For the text-containing cell, return its midpoint in (x, y) coordinate format. 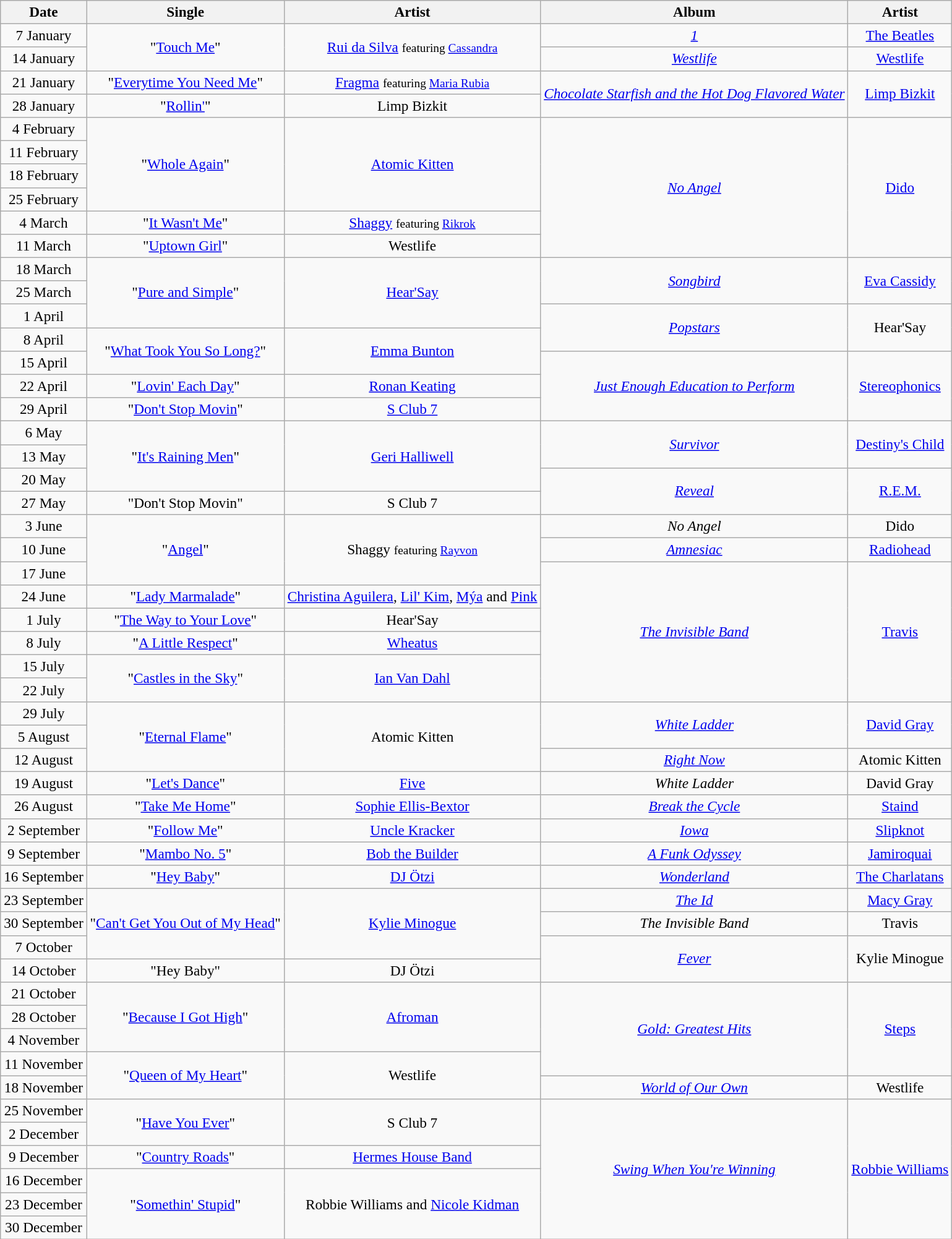
"Pure and Simple" (186, 292)
25 November (43, 1110)
28 January (43, 105)
"Because I Got High" (186, 1017)
Album (694, 12)
21 October (43, 993)
The Beatles (900, 35)
21 January (43, 82)
"Country Roads" (186, 1157)
Swing When You're Winning (694, 1169)
Single (186, 12)
24 June (43, 596)
"Take Me Home" (186, 807)
Reveal (694, 491)
30 September (43, 924)
18 March (43, 269)
"Can't Get You Out of My Head" (186, 923)
Geri Halliwell (412, 455)
"It Wasn't Me" (186, 222)
A Funk Odyssey (694, 853)
Ian Van Dahl (412, 678)
26 August (43, 807)
27 May (43, 503)
2 September (43, 830)
11 March (43, 246)
The Charlatans (900, 877)
Destiny's Child (900, 444)
World of Our Own (694, 1087)
14 January (43, 59)
Christina Aguilera, Lil' Kim, Mýa and Pink (412, 596)
Afroman (412, 1017)
23 December (43, 1204)
"Let's Dance" (186, 783)
13 May (43, 456)
Gold: Greatest Hits (694, 1028)
Hermes House Band (412, 1157)
Iowa (694, 830)
25 February (43, 199)
1 April (43, 315)
Sophie Ellis-Bextor (412, 807)
"Somethin' Stupid" (186, 1204)
"Eternal Flame" (186, 736)
25 March (43, 293)
The Id (694, 900)
Radiohead (900, 549)
"Castles in the Sky" (186, 678)
Slipknot (900, 830)
8 April (43, 339)
Macy Gray (900, 900)
30 December (43, 1227)
Emma Bunton (412, 351)
Jamiroquai (900, 853)
"A Little Respect" (186, 643)
11 February (43, 152)
20 May (43, 479)
Chocolate Starfish and the Hot Dog Flavored Water (694, 94)
Bob the Builder (412, 853)
8 July (43, 643)
16 December (43, 1180)
"Everytime You Need Me" (186, 82)
11 November (43, 1063)
29 July (43, 713)
12 August (43, 760)
Eva Cassidy (900, 281)
Wheatus (412, 643)
"Follow Me" (186, 830)
Popstars (694, 327)
Robbie Williams (900, 1169)
Amnesiac (694, 549)
Just Enough Education to Perform (694, 386)
"Whole Again" (186, 163)
9 December (43, 1157)
4 February (43, 129)
2 December (43, 1134)
Right Now (694, 760)
3 June (43, 526)
5 August (43, 736)
Shaggy featuring Rayvon (412, 549)
Robbie Williams and Nicole Kidman (412, 1204)
"Touch Me" (186, 47)
"Have You Ever" (186, 1122)
"Queen of My Heart" (186, 1075)
1 (694, 35)
29 April (43, 409)
"Angel" (186, 549)
17 June (43, 573)
10 June (43, 549)
Date (43, 12)
Uncle Kracker (412, 830)
Staind (900, 807)
"What Took You So Long?" (186, 351)
18 November (43, 1087)
Rui da Silva featuring Cassandra (412, 47)
23 September (43, 900)
"Mambo No. 5" (186, 853)
Survivor (694, 444)
16 September (43, 877)
15 April (43, 362)
Break the Cycle (694, 807)
Shaggy featuring Rikrok (412, 222)
"Lovin' Each Day" (186, 386)
Steps (900, 1028)
"Uptown Girl" (186, 246)
Fragma featuring Maria Rubia (412, 82)
"Lady Marmalade" (186, 596)
22 July (43, 690)
28 October (43, 1017)
"It's Raining Men" (186, 455)
15 July (43, 666)
4 March (43, 222)
1 July (43, 620)
Stereophonics (900, 386)
R.E.M. (900, 491)
6 May (43, 432)
Fever (694, 959)
18 February (43, 176)
22 April (43, 386)
"Rollin'" (186, 105)
9 September (43, 853)
19 August (43, 783)
"The Way to Your Love" (186, 620)
7 January (43, 35)
14 October (43, 970)
Wonderland (694, 877)
7 October (43, 947)
4 November (43, 1040)
Ronan Keating (412, 386)
Songbird (694, 281)
Five (412, 783)
